Return the (X, Y) coordinate for the center point of the cell that contains the specified text.  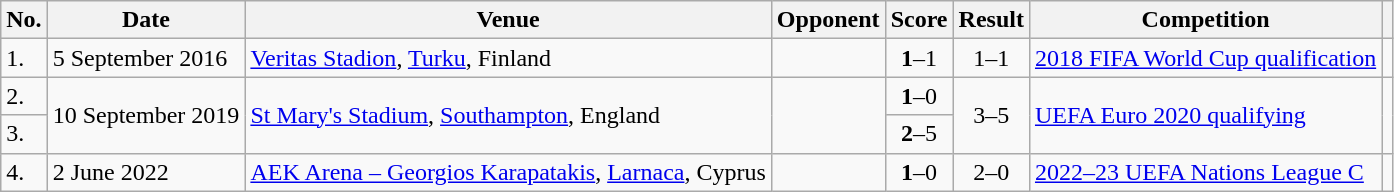
2022–23 UEFA Nations League C (1205, 172)
AEK Arena – Georgios Karapatakis, Larnaca, Cyprus (508, 172)
Venue (508, 20)
No. (24, 20)
2018 FIFA World Cup qualification (1205, 58)
4. (24, 172)
3–5 (991, 115)
Competition (1205, 20)
Date (146, 20)
2 June 2022 (146, 172)
2–5 (919, 134)
3. (24, 134)
2–0 (991, 172)
2. (24, 96)
Result (991, 20)
5 September 2016 (146, 58)
10 September 2019 (146, 115)
Veritas Stadion, Turku, Finland (508, 58)
St Mary's Stadium, Southampton, England (508, 115)
Opponent (828, 20)
UEFA Euro 2020 qualifying (1205, 115)
Score (919, 20)
1. (24, 58)
